Find where the given text appears and provide that cell's center as [X, Y] coordinate. 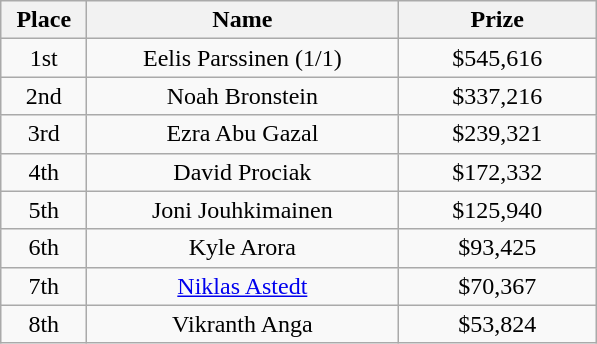
5th [44, 210]
$172,332 [498, 172]
Vikranth Anga [242, 324]
4th [44, 172]
$70,367 [498, 286]
7th [44, 286]
$545,616 [498, 58]
Joni Jouhkimainen [242, 210]
$125,940 [498, 210]
David Prociak [242, 172]
1st [44, 58]
Eelis Parssinen (1/1) [242, 58]
$53,824 [498, 324]
6th [44, 248]
Prize [498, 20]
Niklas Astedt [242, 286]
3rd [44, 134]
2nd [44, 96]
Name [242, 20]
8th [44, 324]
Place [44, 20]
$93,425 [498, 248]
$337,216 [498, 96]
Ezra Abu Gazal [242, 134]
$239,321 [498, 134]
Noah Bronstein [242, 96]
Kyle Arora [242, 248]
